Search for the cell housing the specified text and yield its (x, y) center coordinate. 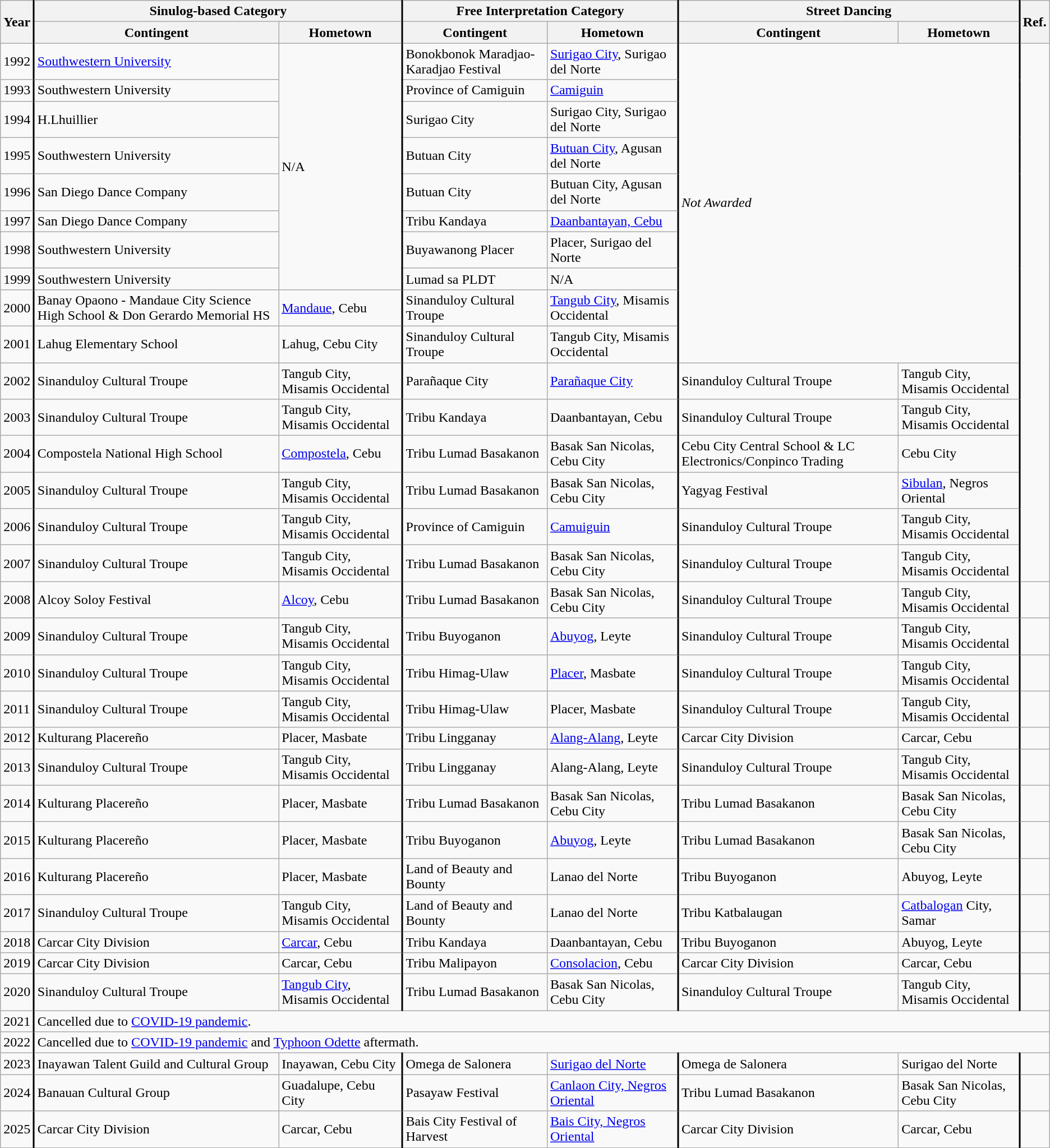
Inayawan Talent Guild and Cultural Group (156, 1064)
2019 (17, 963)
2004 (17, 454)
2002 (17, 380)
Cancelled due to COVID-19 pandemic and Typhoon Odette aftermath. (542, 1043)
2006 (17, 527)
2008 (17, 600)
2022 (17, 1043)
Surigao City (475, 119)
Bais City Festival of Harvest (475, 1129)
1994 (17, 119)
2000 (17, 307)
1993 (17, 90)
Sinulog-based Category (219, 11)
Year (17, 22)
Buyawanong Placer (475, 250)
Pasayaw Festival (475, 1092)
1995 (17, 156)
1999 (17, 279)
2023 (17, 1064)
Compostela, Cebu (341, 454)
2025 (17, 1129)
2015 (17, 840)
Banauan Cultural Group (156, 1092)
2018 (17, 942)
Banay Opaono - Mandaue City Science High School & Don Gerardo Memorial HS (156, 307)
Bonokbonok Maradjao-Karadjao Festival (475, 62)
Alcoy Soloy Festival (156, 600)
Cebu City Central School & LC Electronics/Conpinco Trading (789, 454)
Catbalogan City, Samar (959, 913)
Lumad sa PLDT (475, 279)
Cancelled due to COVID-19 pandemic. (542, 1021)
Yagyag Festival (789, 490)
Cebu City (959, 454)
2007 (17, 563)
Camiguin (612, 90)
Lahug Elementary School (156, 344)
Inayawan, Cebu City (341, 1064)
Placer, Surigao del Norte (612, 250)
2016 (17, 876)
Ref. (1034, 22)
1996 (17, 192)
1997 (17, 221)
2012 (17, 738)
2003 (17, 417)
2009 (17, 636)
Camuiguin (612, 527)
Not Awarded (849, 203)
Tribu Malipayon (475, 963)
2011 (17, 709)
2001 (17, 344)
1992 (17, 62)
2005 (17, 490)
2021 (17, 1021)
Consolacion, Cebu (612, 963)
Canlaon City, Negros Oriental (612, 1092)
2020 (17, 993)
2010 (17, 673)
Compostela National High School (156, 454)
Free Interpretation Category (540, 11)
2017 (17, 913)
Alcoy, Cebu (341, 600)
Street Dancing (849, 11)
2024 (17, 1092)
2013 (17, 767)
Lahug, Cebu City (341, 344)
1998 (17, 250)
Bais City, Negros Oriental (612, 1129)
2014 (17, 803)
Sibulan, Negros Oriental (959, 490)
Mandaue, Cebu (341, 307)
Guadalupe, Cebu City (341, 1092)
H.Lhuillier (156, 119)
Tribu Katbalaugan (789, 913)
